Find where the given text appears and provide that cell's center as (X, Y) coordinate. 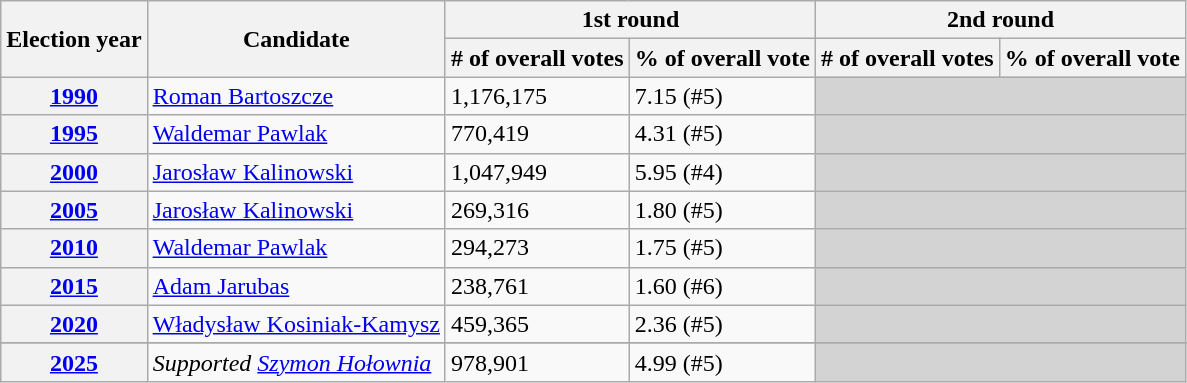
4.31 (#5) (722, 134)
Adam Jarubas (296, 286)
238,761 (537, 286)
1,047,949 (537, 172)
Władysław Kosiniak-Kamysz (296, 324)
1.75 (#5) (722, 248)
770,419 (537, 134)
1,176,175 (537, 96)
Roman Bartoszcze (296, 96)
7.15 (#5) (722, 96)
5.95 (#4) (722, 172)
2010 (74, 248)
2nd round (1000, 20)
2005 (74, 210)
1990 (74, 96)
978,901 (537, 362)
2000 (74, 172)
459,365 (537, 324)
Election year (74, 39)
1.60 (#6) (722, 286)
1st round (630, 20)
2.36 (#5) (722, 324)
294,273 (537, 248)
2020 (74, 324)
Candidate (296, 39)
Supported Szymon Hołownia (296, 362)
2015 (74, 286)
1995 (74, 134)
1.80 (#5) (722, 210)
269,316 (537, 210)
4.99 (#5) (722, 362)
2025 (74, 362)
